From the cell containing the given text, extract its center point as (x, y) coordinate. 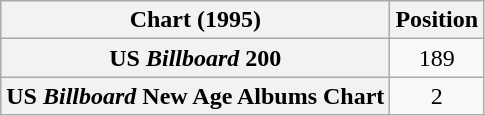
189 (437, 58)
US Billboard New Age Albums Chart (196, 96)
US Billboard 200 (196, 58)
2 (437, 96)
Position (437, 20)
Chart (1995) (196, 20)
